Search for the cell housing the specified text and yield its [X, Y] center coordinate. 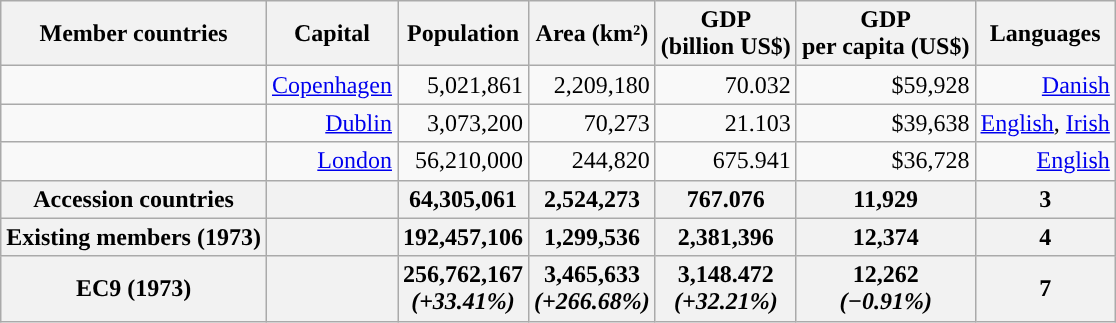
70,273 [592, 123]
3,465,633 (+266.68%) [592, 288]
Capital [332, 34]
1,299,536 [592, 237]
$39,638 [886, 123]
3,073,200 [464, 123]
767.076 [726, 199]
11,929 [886, 199]
Copenhagen [332, 85]
English, Irish [1045, 123]
56,210,000 [464, 161]
5,021,861 [464, 85]
244,820 [592, 161]
2,381,396 [726, 237]
Member countries [134, 34]
12,262 (−0.91%) [886, 288]
Area (km²) [592, 34]
7 [1045, 288]
London [332, 161]
Existing members (1973) [134, 237]
256,762,167 (+33.41%) [464, 288]
675.941 [726, 161]
Accession countries [134, 199]
3,148.472 (+32.21%) [726, 288]
70.032 [726, 85]
EC9 (1973) [134, 288]
GDP (billion US$) [726, 34]
21.103 [726, 123]
2,209,180 [592, 85]
64,305,061 [464, 199]
Dublin [332, 123]
$59,928 [886, 85]
2,524,273 [592, 199]
English [1045, 161]
12,374 [886, 237]
GDP per capita (US$) [886, 34]
Languages [1045, 34]
Danish [1045, 85]
4 [1045, 237]
Population [464, 34]
$36,728 [886, 161]
3 [1045, 199]
192,457,106 [464, 237]
